Extract the [X, Y] coordinate from the center of the cell holding the provided text.  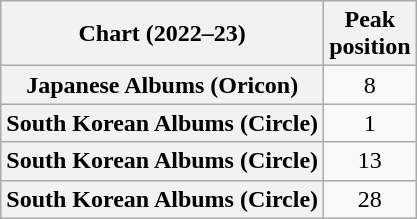
28 [370, 199]
Japanese Albums (Oricon) [162, 85]
13 [370, 161]
1 [370, 123]
8 [370, 85]
Chart (2022–23) [162, 34]
Peakposition [370, 34]
